Determine the [x, y] coordinate at the center of the cell enclosing the given text.  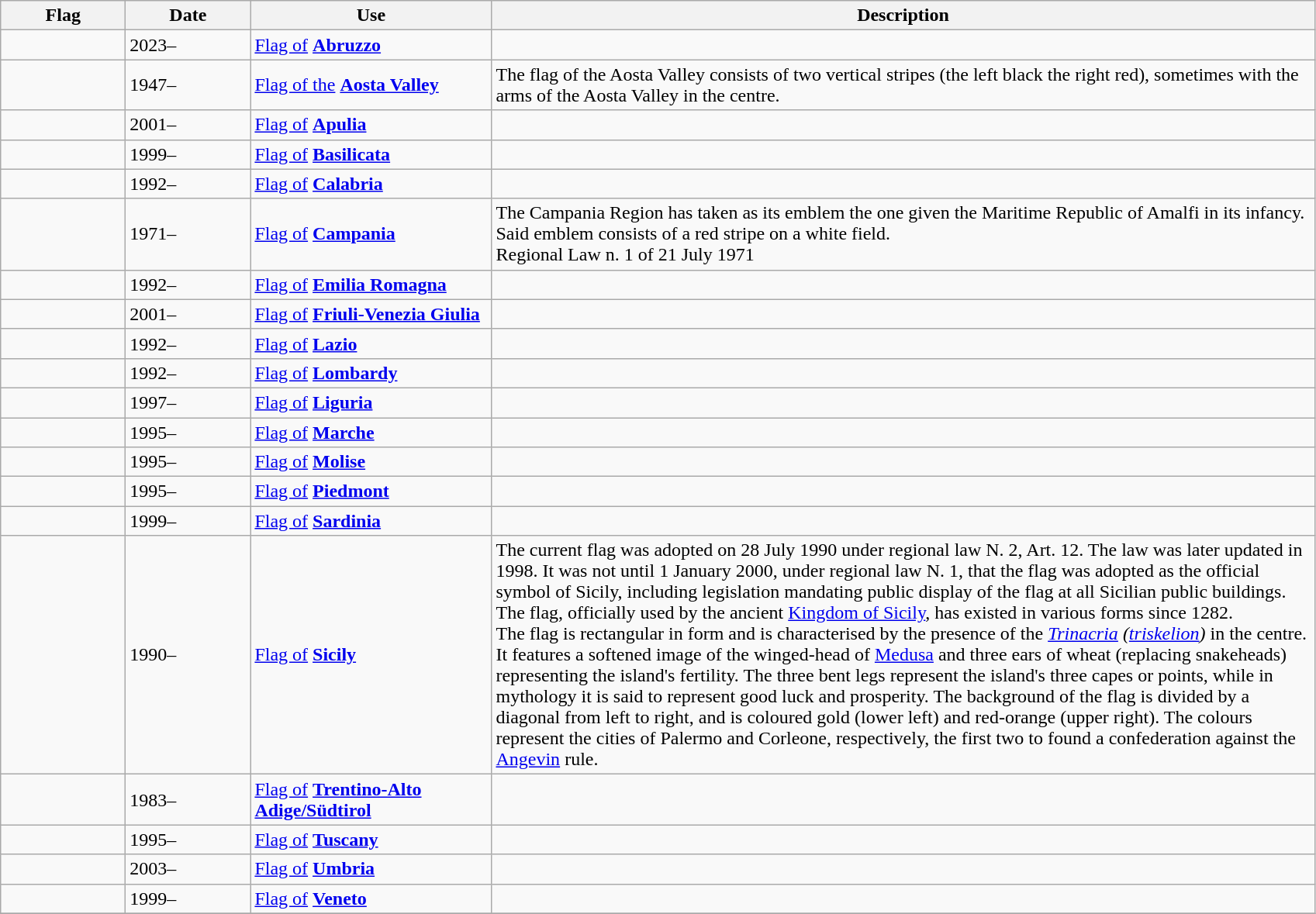
2003– [188, 869]
Flag of Lazio [371, 343]
1971– [188, 234]
Flag of Lombardy [371, 373]
1947– [188, 85]
Flag of Friuli-Venezia Giulia [371, 314]
Flag of Molise [371, 462]
1983– [188, 800]
Flag of Piedmont [371, 491]
Flag of the Aosta Valley [371, 85]
Flag of Liguria [371, 402]
Description [903, 16]
Flag of Sardinia [371, 521]
Use [371, 16]
Flag of Trentino-Alto Adige/Südtirol [371, 800]
2023– [188, 45]
Flag of Veneto [371, 898]
Flag of Calabria [371, 184]
Flag of Marche [371, 432]
Flag of Basilicata [371, 154]
Flag of Apulia [371, 125]
Flag of Campania [371, 234]
Date [188, 16]
Flag of Tuscany [371, 840]
1997– [188, 402]
Flag of Emilia Romagna [371, 285]
Flag of Sicily [371, 655]
1990– [188, 655]
Flag [64, 16]
Flag of Umbria [371, 869]
Flag of Abruzzo [371, 45]
